Return the (x, y) coordinate for the center point of the cell that contains the specified text.  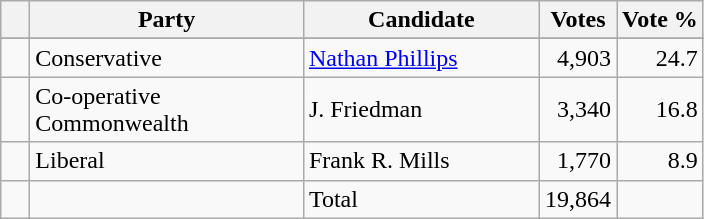
16.8 (660, 110)
3,340 (578, 110)
Frank R. Mills (421, 161)
Party (167, 20)
Candidate (421, 20)
4,903 (578, 58)
J. Friedman (421, 110)
19,864 (578, 199)
Co-operative Commonwealth (167, 110)
Liberal (167, 161)
Votes (578, 20)
Conservative (167, 58)
Vote % (660, 20)
8.9 (660, 161)
24.7 (660, 58)
Nathan Phillips (421, 58)
Total (421, 199)
1,770 (578, 161)
